For the text-containing cell, return its midpoint in (X, Y) coordinate format. 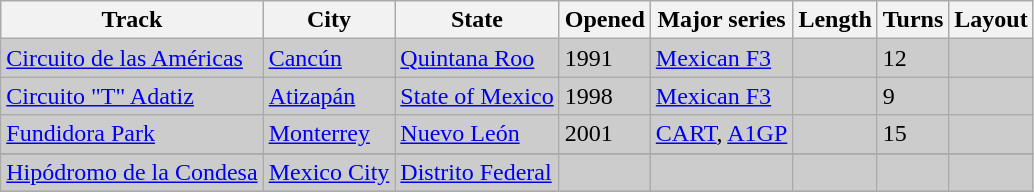
1998 (604, 96)
Quintana Roo (477, 58)
Nuevo León (477, 134)
Atizapán (329, 96)
State (477, 20)
12 (913, 58)
Cancún (329, 58)
Track (132, 20)
Hipódromo de la Condesa (132, 172)
Turns (913, 20)
15 (913, 134)
9 (913, 96)
Length (835, 20)
Opened (604, 20)
1991 (604, 58)
Circuito de las Américas (132, 58)
City (329, 20)
State of Mexico (477, 96)
Monterrey (329, 134)
Circuito "T" Adatiz (132, 96)
Major series (722, 20)
Layout (991, 20)
Mexico City (329, 172)
Fundidora Park (132, 134)
2001 (604, 134)
Distrito Federal (477, 172)
CART, A1GP (722, 134)
